Identify which cell holds the provided text, then report its [X, Y] central coordinate. 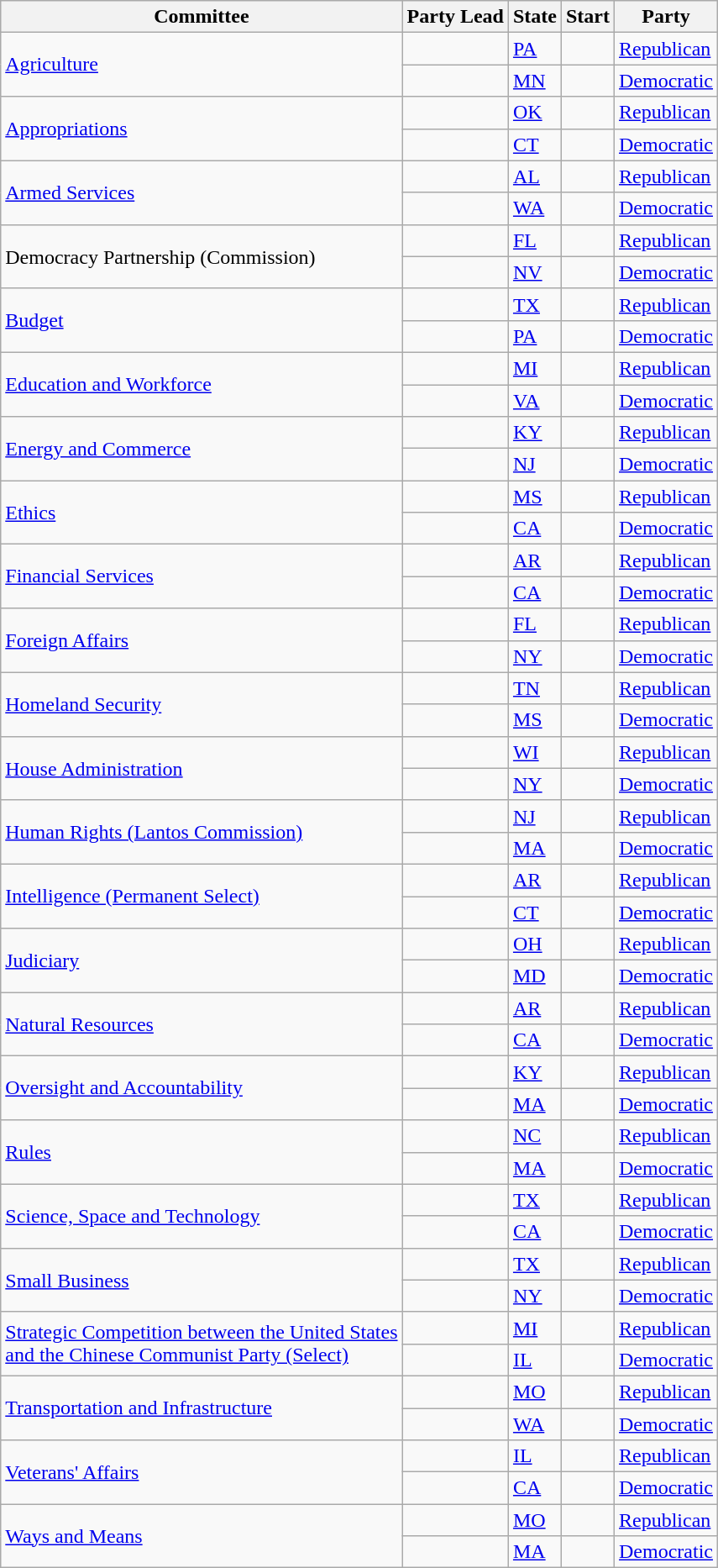
Party [667, 17]
MN [534, 81]
Judiciary [202, 960]
Oversight and Accountability [202, 1088]
TN [534, 688]
Science, Space and Technology [202, 1216]
Foreign Affairs [202, 640]
Homeland Security [202, 704]
Party Lead [455, 17]
Financial Services [202, 576]
Start [588, 17]
AL [534, 176]
Armed Services [202, 192]
Committee [202, 17]
Veterans' Affairs [202, 1472]
Budget [202, 320]
Democracy Partnership (Commission) [202, 256]
NV [534, 272]
State [534, 17]
WI [534, 752]
Rules [202, 1152]
Appropriations [202, 129]
Energy and Commerce [202, 449]
NC [534, 1136]
Education and Workforce [202, 384]
OK [534, 113]
Intelligence (Permanent Select) [202, 896]
Natural Resources [202, 1024]
Transportation and Infrastructure [202, 1408]
Human Rights (Lantos Commission) [202, 832]
House Administration [202, 768]
MD [534, 976]
Ways and Means [202, 1536]
VA [534, 401]
Strategic Competition between the United Statesand the Chinese Communist Party (Select) [202, 1344]
Agriculture [202, 65]
Ethics [202, 513]
OH [534, 944]
Small Business [202, 1280]
